Search for the cell housing the specified text and yield its [x, y] center coordinate. 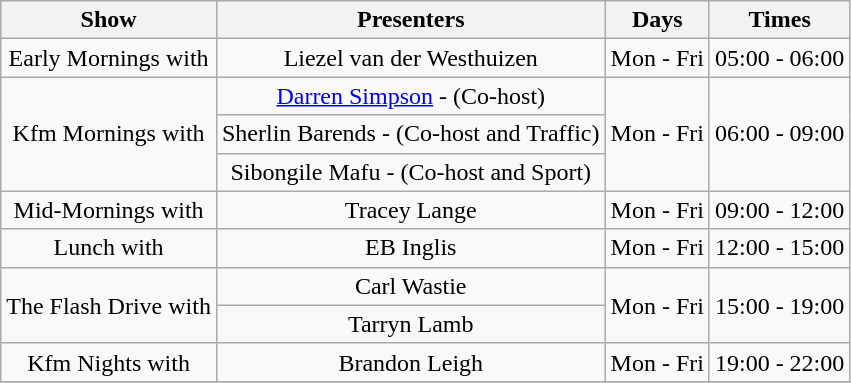
EB Inglis [410, 248]
Liezel van der Westhuizen [410, 58]
05:00 - 06:00 [779, 58]
Mid-Mornings with [109, 210]
Lunch with [109, 248]
Carl Wastie [410, 286]
Kfm Mornings with [109, 134]
Show [109, 20]
Early Mornings with [109, 58]
Brandon Leigh [410, 362]
19:00 - 22:00 [779, 362]
Sibongile Mafu - (Co-host and Sport) [410, 172]
Days [657, 20]
The Flash Drive with [109, 305]
Sherlin Barends - (Co-host and Traffic) [410, 134]
06:00 - 09:00 [779, 134]
09:00 - 12:00 [779, 210]
12:00 - 15:00 [779, 248]
Darren Simpson - (Co-host) [410, 96]
Kfm Nights with [109, 362]
Tracey Lange [410, 210]
Times [779, 20]
15:00 - 19:00 [779, 305]
Presenters [410, 20]
Tarryn Lamb [410, 324]
